Provide the (x, y) coordinate of the cell's center where the given text is located.  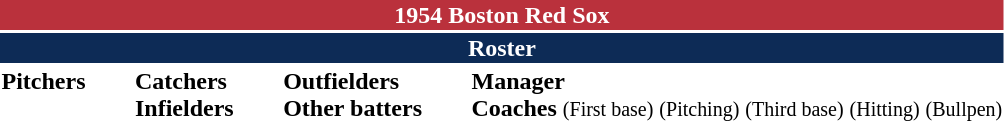
1954 Boston Red Sox (502, 15)
Roster (502, 48)
